Return [x, y] of the center of cell containing provided text 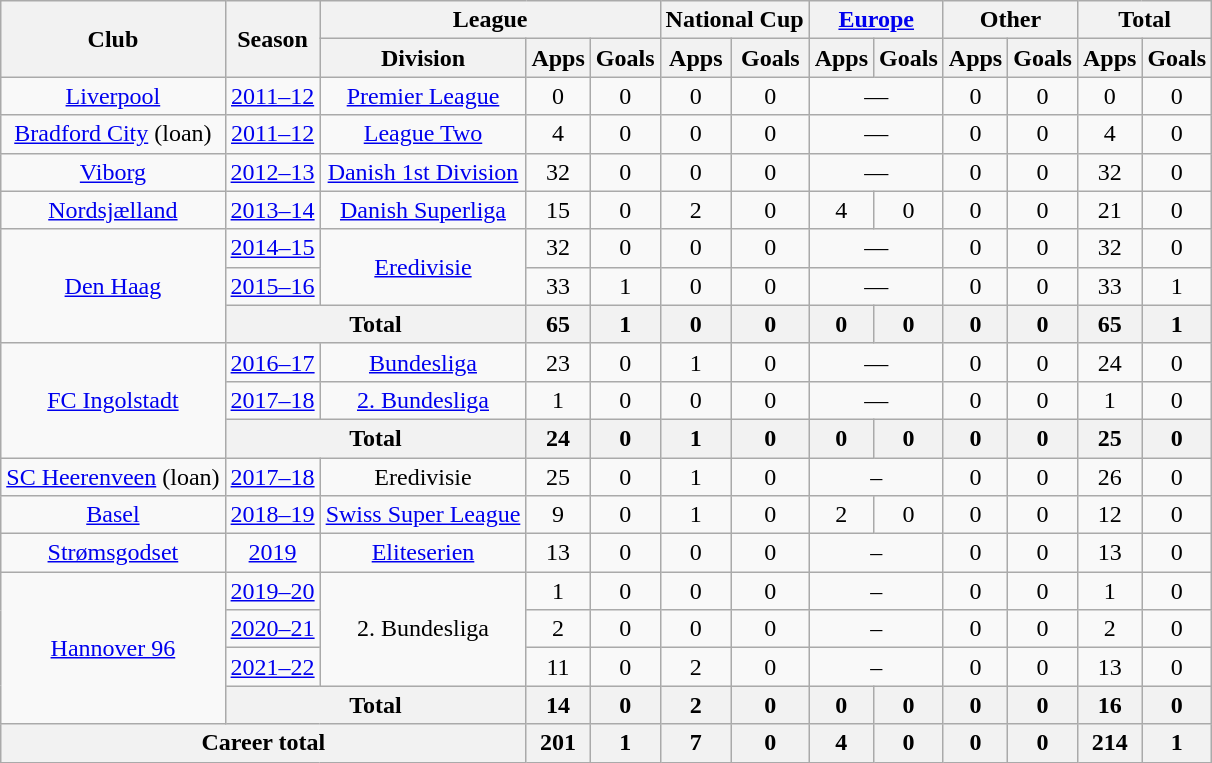
11 [558, 667]
Bundesliga [423, 362]
National Cup [734, 20]
16 [1109, 705]
Europe [876, 20]
Bradford City (loan) [113, 134]
Basel [113, 515]
214 [1109, 743]
2015–16 [272, 286]
2019 [272, 553]
SC Heerenveen (loan) [113, 477]
2012–13 [272, 172]
FC Ingolstadt [113, 400]
Viborg [113, 172]
2021–22 [272, 667]
23 [558, 362]
7 [696, 743]
Nordsjælland [113, 210]
League [490, 20]
Other [1010, 20]
Premier League [423, 96]
21 [1109, 210]
Swiss Super League [423, 515]
2013–14 [272, 210]
Career total [264, 743]
26 [1109, 477]
12 [1109, 515]
Season [272, 39]
Den Haag [113, 286]
201 [558, 743]
9 [558, 515]
Danish 1st Division [423, 172]
2020–21 [272, 629]
2018–19 [272, 515]
Club [113, 39]
Hannover 96 [113, 648]
15 [558, 210]
Danish Superliga [423, 210]
Strømsgodset [113, 553]
Division [423, 58]
14 [558, 705]
2019–20 [272, 591]
Liverpool [113, 96]
2014–15 [272, 248]
2016–17 [272, 362]
Eliteserien [423, 553]
League Two [423, 134]
